Capture the cell that displays the provided text and extract its (x, y) central coordinate. 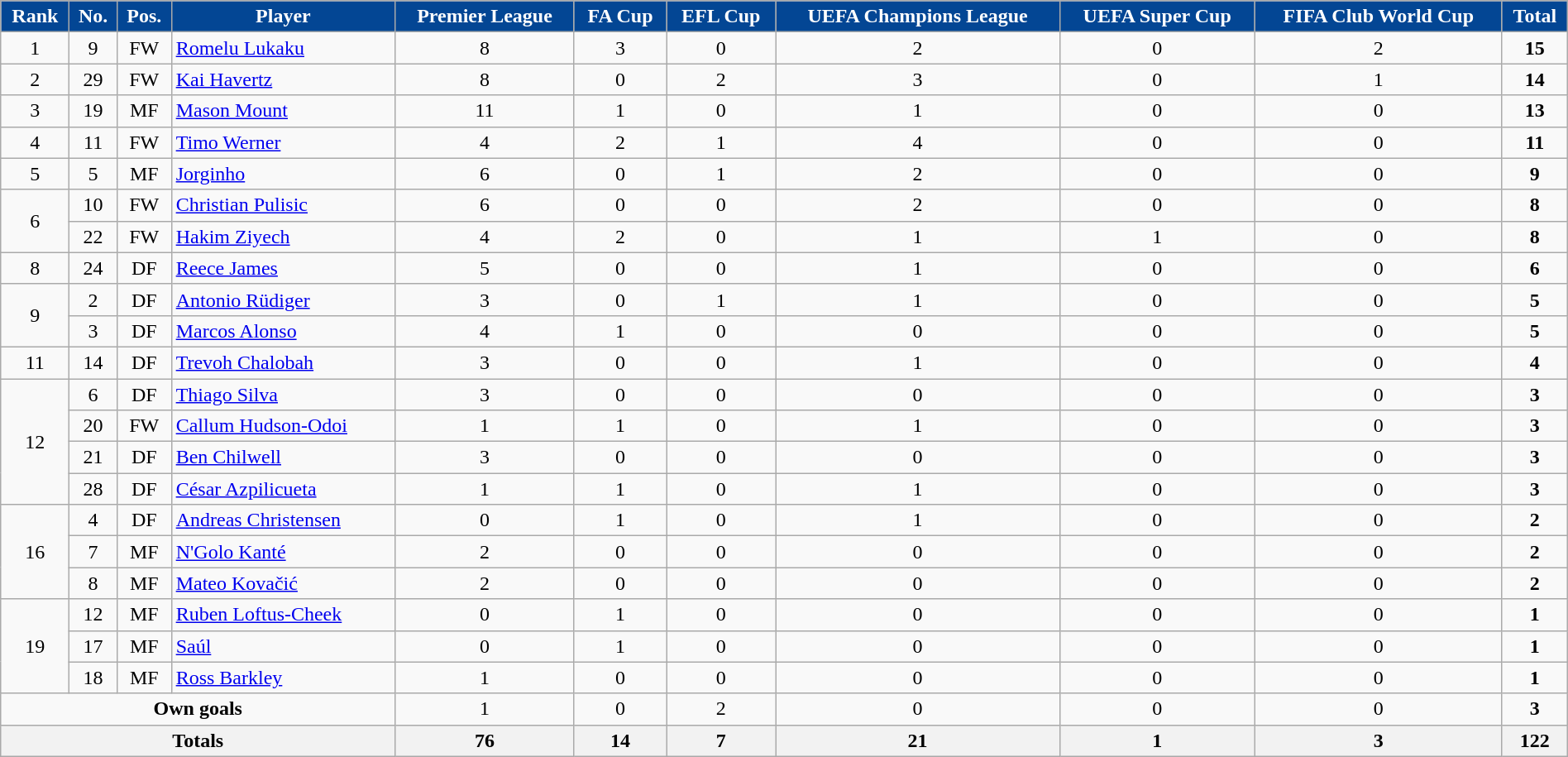
Romelu Lukaku (283, 48)
No. (93, 17)
Callum Hudson-Odoi (283, 426)
Kai Havertz (283, 79)
10 (93, 205)
15 (1535, 48)
Jorginho (283, 174)
UEFA Super Cup (1157, 17)
FIFA Club World Cup (1378, 17)
Ross Barkley (283, 678)
20 (93, 426)
César Azpilicueta (283, 489)
Player (283, 17)
29 (93, 79)
Totals (198, 740)
Mason Mount (283, 111)
UEFA Champions League (918, 17)
Antonio Rüdiger (283, 299)
FA Cup (620, 17)
16 (35, 552)
13 (1535, 111)
24 (93, 268)
22 (93, 237)
Thiago Silva (283, 395)
Premier League (485, 17)
Christian Pulisic (283, 205)
Marcos Alonso (283, 331)
17 (93, 646)
Trevoh Chalobah (283, 362)
Ben Chilwell (283, 458)
Saúl (283, 646)
18 (93, 678)
EFL Cup (721, 17)
N'Golo Kanté (283, 552)
Mateo Kovačić (283, 583)
Pos. (144, 17)
76 (485, 740)
Reece James (283, 268)
28 (93, 489)
Own goals (198, 709)
Total (1535, 17)
Andreas Christensen (283, 520)
Rank (35, 17)
122 (1535, 740)
Hakim Ziyech (283, 237)
Timo Werner (283, 142)
Ruben Loftus-Cheek (283, 615)
